Scan for the cell matching the given text and deliver its (x, y) coordinate at center. 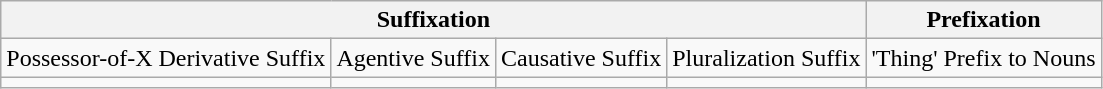
Suffixation (434, 20)
Causative Suffix (580, 58)
'Thing' Prefix to Nouns (984, 58)
Possessor-of-X Derivative Suffix (166, 58)
Pluralization Suffix (766, 58)
Prefixation (984, 20)
Agentive Suffix (414, 58)
